Pinpoint the cell where the given text exists, returning its [X, Y] midpoint coordinate. 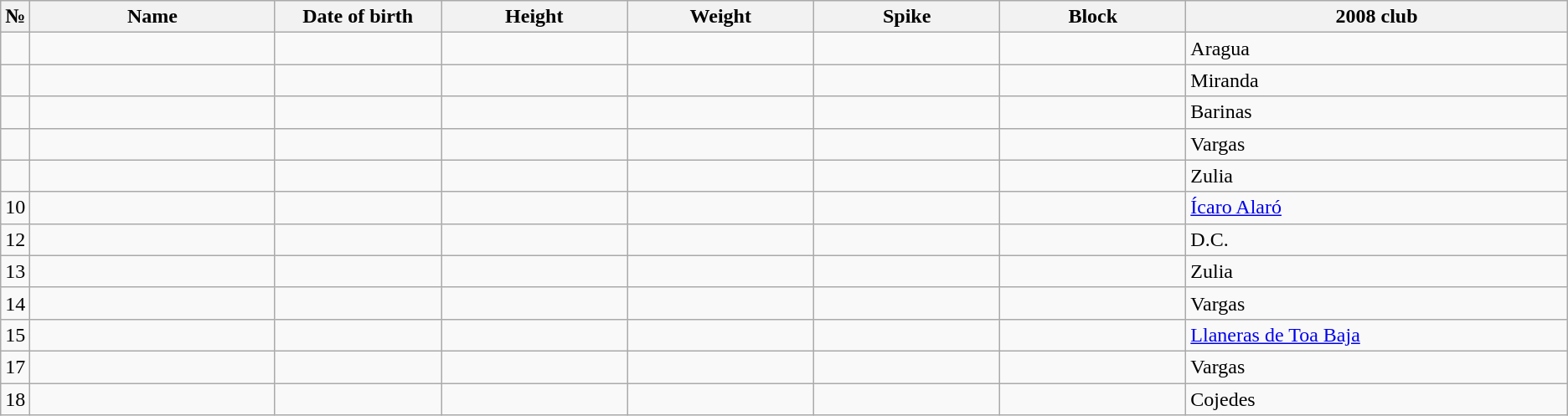
Miranda [1377, 80]
14 [15, 303]
Llaneras de Toa Baja [1377, 335]
Barinas [1377, 112]
13 [15, 271]
17 [15, 367]
Ícaro Alaró [1377, 208]
Aragua [1377, 49]
Block [1093, 17]
18 [15, 399]
Height [534, 17]
Cojedes [1377, 399]
Date of birth [358, 17]
15 [15, 335]
Weight [720, 17]
D.C. [1377, 239]
Name [152, 17]
№ [15, 17]
Spike [907, 17]
2008 club [1377, 17]
10 [15, 208]
12 [15, 239]
